Scan for the cell matching the given text and deliver its (x, y) coordinate at center. 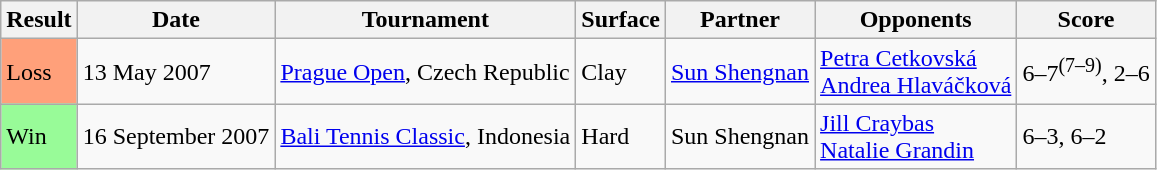
Partner (740, 20)
Prague Open, Czech Republic (426, 72)
Clay (621, 72)
16 September 2007 (176, 136)
13 May 2007 (176, 72)
Win (39, 136)
Tournament (426, 20)
Jill Craybas Natalie Grandin (916, 136)
Result (39, 20)
6–3, 6–2 (1086, 136)
Petra Cetkovská Andrea Hlaváčková (916, 72)
Date (176, 20)
Hard (621, 136)
Opponents (916, 20)
Score (1086, 20)
6–7(7–9), 2–6 (1086, 72)
Loss (39, 72)
Surface (621, 20)
Bali Tennis Classic, Indonesia (426, 136)
